For the text-containing cell, return its midpoint in (X, Y) coordinate format. 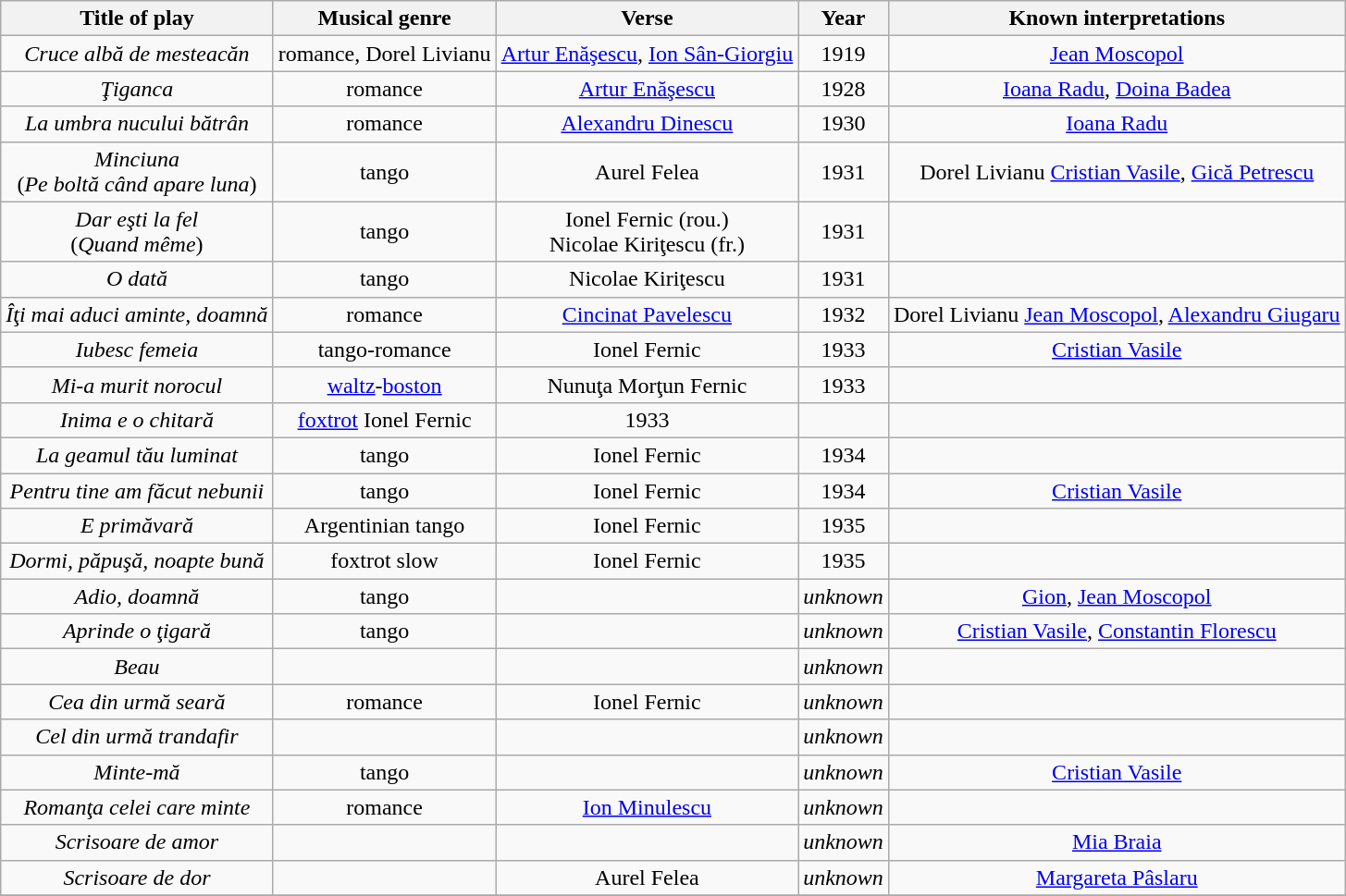
La umbra nucului bătrân (137, 124)
Romanţa celei care minte (137, 807)
Verse (648, 18)
Ion Minulescu (648, 807)
Year (844, 18)
Scrisoare de dor (137, 878)
foxtrot slow (385, 561)
Margareta Pâslaru (1117, 878)
Cel din urmă trandafir (137, 737)
Alexandru Dinescu (648, 124)
Îţi mai aduci aminte, doamnă (137, 314)
1928 (844, 89)
Dorel Livianu Cristian Vasile, Gică Petrescu (1117, 172)
Minte-mă (137, 772)
Mia Braia (1117, 842)
Artur Enăşescu, Ion Sân-Giorgiu (648, 54)
waltz-boston (385, 385)
Ionel Fernic (rou.)Nicolae Kiriţescu (fr.) (648, 231)
Adio, doamnă (137, 596)
Dormi, păpuşă, noapte bună (137, 561)
Argentinian tango (385, 526)
Aprinde o ţigară (137, 632)
1930 (844, 124)
Musical genre (385, 18)
Dar eşti la fel(Quand même) (137, 231)
Inima e o chitară (137, 420)
Nunuţa Morţun Fernic (648, 385)
O dată (137, 279)
Cruce albă de mesteacăn (137, 54)
Cincinat Pavelescu (648, 314)
Ioana Radu, Doina Badea (1117, 89)
Pentru tine am făcut nebunii (137, 491)
E primăvară (137, 526)
tango-romance (385, 350)
foxtrot Ionel Fernic (385, 420)
1919 (844, 54)
Gion, Jean Moscopol (1117, 596)
romance, Dorel Livianu (385, 54)
Known interpretations (1117, 18)
Dorel Livianu Jean Moscopol, Alexandru Giugaru (1117, 314)
Nicolae Kiriţescu (648, 279)
Minciuna(Pe boltă când apare luna) (137, 172)
Beau (137, 667)
La geamul tău luminat (137, 455)
1932 (844, 314)
Iubesc femeia (137, 350)
Title of play (137, 18)
Jean Moscopol (1117, 54)
Mi-a murit norocul (137, 385)
Artur Enăşescu (648, 89)
Scrisoare de amor (137, 842)
Ioana Radu (1117, 124)
Cristian Vasile, Constantin Florescu (1117, 632)
Cea din urmă seară (137, 702)
Ţiganca (137, 89)
